Identify which cell holds the provided text, then report its (X, Y) central coordinate. 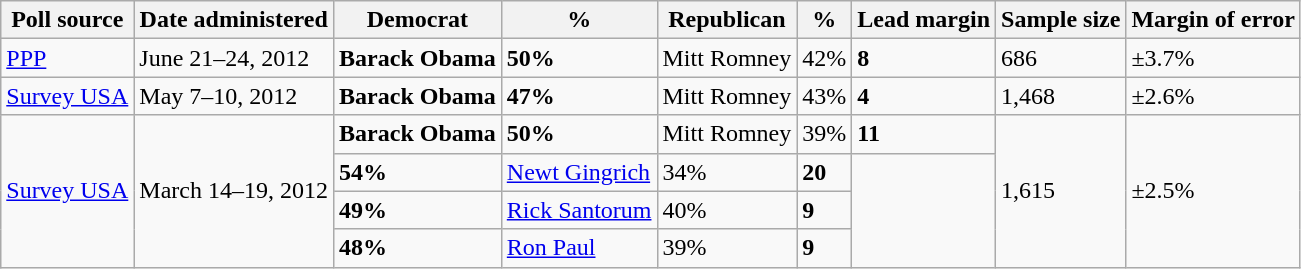
Poll source (68, 20)
Margin of error (1214, 20)
40% (727, 210)
34% (727, 172)
48% (418, 248)
1,615 (1061, 191)
Date administered (234, 20)
±2.6% (1214, 96)
Republican (727, 20)
Rick Santorum (579, 210)
±3.7% (1214, 58)
49% (418, 210)
42% (824, 58)
Democrat (418, 20)
Sample size (1061, 20)
March 14–19, 2012 (234, 191)
47% (579, 96)
Lead margin (924, 20)
20 (824, 172)
8 (924, 58)
11 (924, 134)
May 7–10, 2012 (234, 96)
43% (824, 96)
54% (418, 172)
4 (924, 96)
PPP (68, 58)
Newt Gingrich (579, 172)
±2.5% (1214, 191)
Ron Paul (579, 248)
June 21–24, 2012 (234, 58)
686 (1061, 58)
1,468 (1061, 96)
